Search for the cell housing the specified text and yield its [x, y] center coordinate. 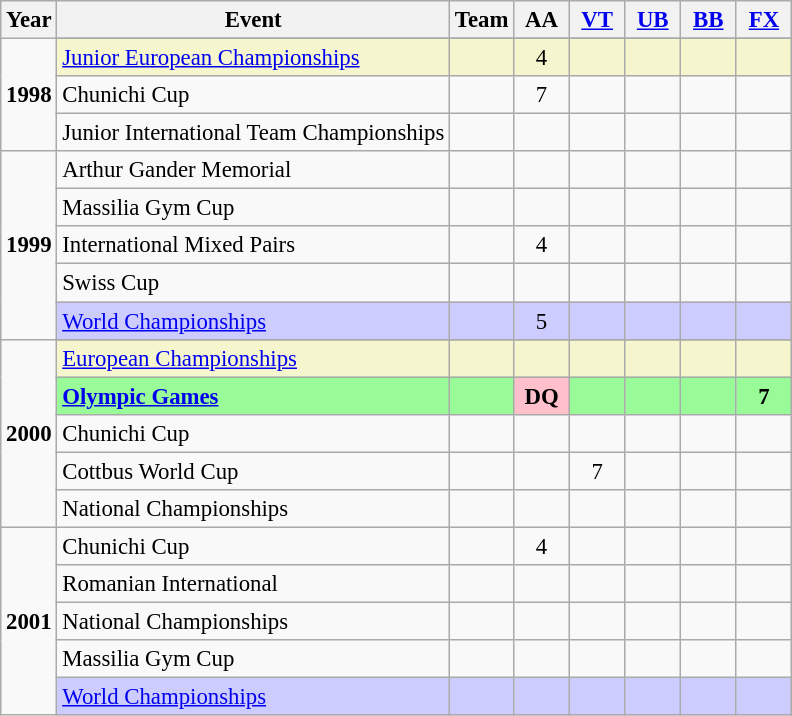
International Mixed Pairs [254, 245]
1999 [29, 245]
Year [29, 20]
Olympic Games [254, 396]
2001 [29, 621]
Event [254, 20]
Arthur Gander Memorial [254, 170]
Junior International Team Championships [254, 133]
FX [764, 20]
DQ [542, 396]
Cottbus World Cup [254, 471]
Romanian International [254, 584]
BB [709, 20]
2000 [29, 433]
European Championships [254, 358]
Team [482, 20]
UB [653, 20]
Junior European Championships [254, 58]
5 [542, 321]
Swiss Cup [254, 283]
AA [542, 20]
VT [597, 20]
1998 [29, 96]
